Return (X, Y) of the center of cell containing provided text 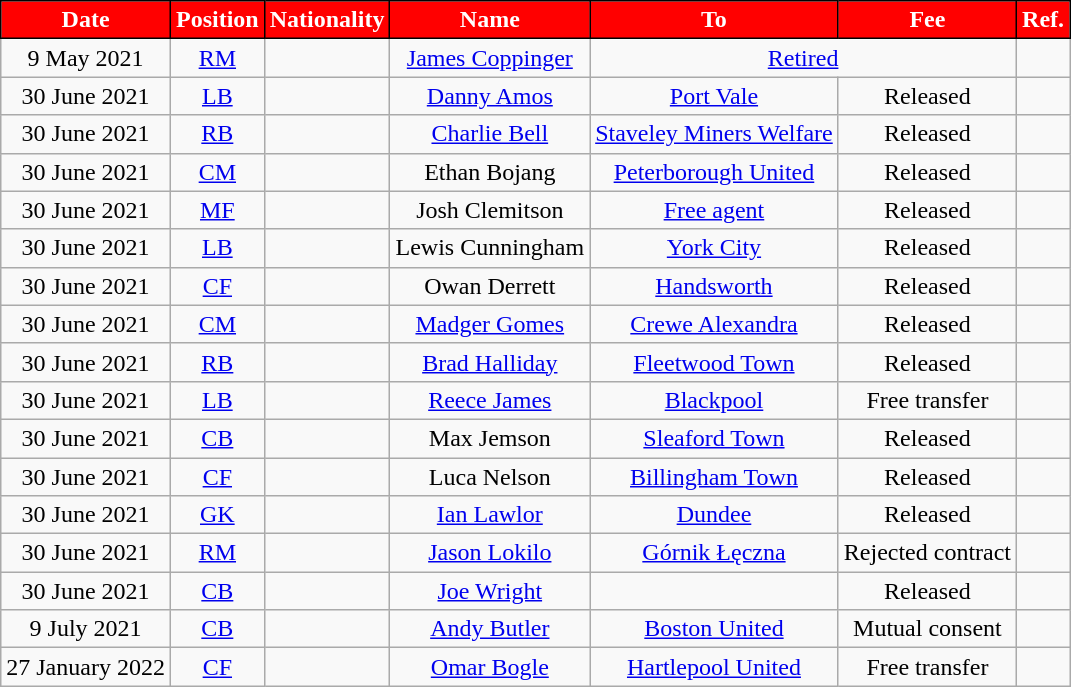
Sleaford Town (714, 438)
Reece James (490, 400)
Fee (927, 20)
Lewis Cunningham (490, 248)
Port Vale (714, 96)
Omar Bogle (490, 667)
Peterborough United (714, 172)
Andy Butler (490, 629)
Crewe Alexandra (714, 324)
Danny Amos (490, 96)
9 May 2021 (86, 58)
Dundee (714, 515)
To (714, 20)
Górnik Łęczna (714, 553)
Owan Derrett (490, 286)
Madger Gomes (490, 324)
MF (217, 210)
Boston United (714, 629)
Blackpool (714, 400)
Billingham Town (714, 477)
GK (217, 515)
Joe Wright (490, 591)
Luca Nelson (490, 477)
Handsworth (714, 286)
Brad Halliday (490, 362)
York City (714, 248)
Date (86, 20)
9 July 2021 (86, 629)
Ref. (1044, 20)
Jason Lokilo (490, 553)
27 January 2022 (86, 667)
Fleetwood Town (714, 362)
Position (217, 20)
Max Jemson (490, 438)
James Coppinger (490, 58)
Retired (804, 58)
Rejected contract (927, 553)
Ethan Bojang (490, 172)
Hartlepool United (714, 667)
Staveley Miners Welfare (714, 134)
Nationality (327, 20)
Josh Clemitson (490, 210)
Name (490, 20)
Mutual consent (927, 629)
Charlie Bell (490, 134)
Ian Lawlor (490, 515)
Free agent (714, 210)
